Capture the cell that displays the provided text and extract its [X, Y] central coordinate. 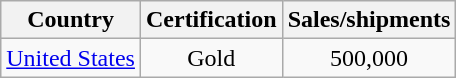
Certification [211, 20]
500,000 [369, 58]
Country [71, 20]
United States [71, 58]
Sales/shipments [369, 20]
Gold [211, 58]
